Determine the (x, y) coordinate at the center of the cell enclosing the given text.  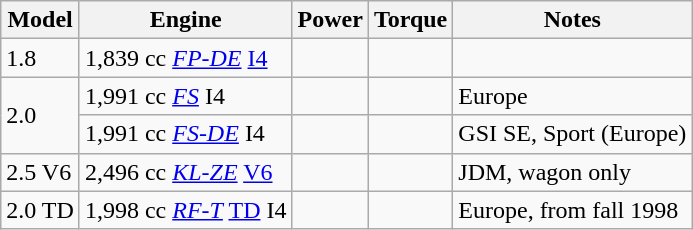
JDM, wagon only (572, 172)
Model (40, 20)
1,991 cc FS I4 (186, 96)
Power (330, 20)
1,991 cc FS-DE I4 (186, 134)
Europe, from fall 1998 (572, 210)
GSI SE, Sport (Europe) (572, 134)
2.5 V6 (40, 172)
1,839 cc FP-DE I4 (186, 58)
Notes (572, 20)
2.0 (40, 115)
Torque (410, 20)
1,998 cc RF-T TD I4 (186, 210)
1.8 (40, 58)
Europe (572, 96)
Engine (186, 20)
2,496 cc KL-ZE V6 (186, 172)
2.0 TD (40, 210)
